Return [x, y] of the center of cell containing provided text 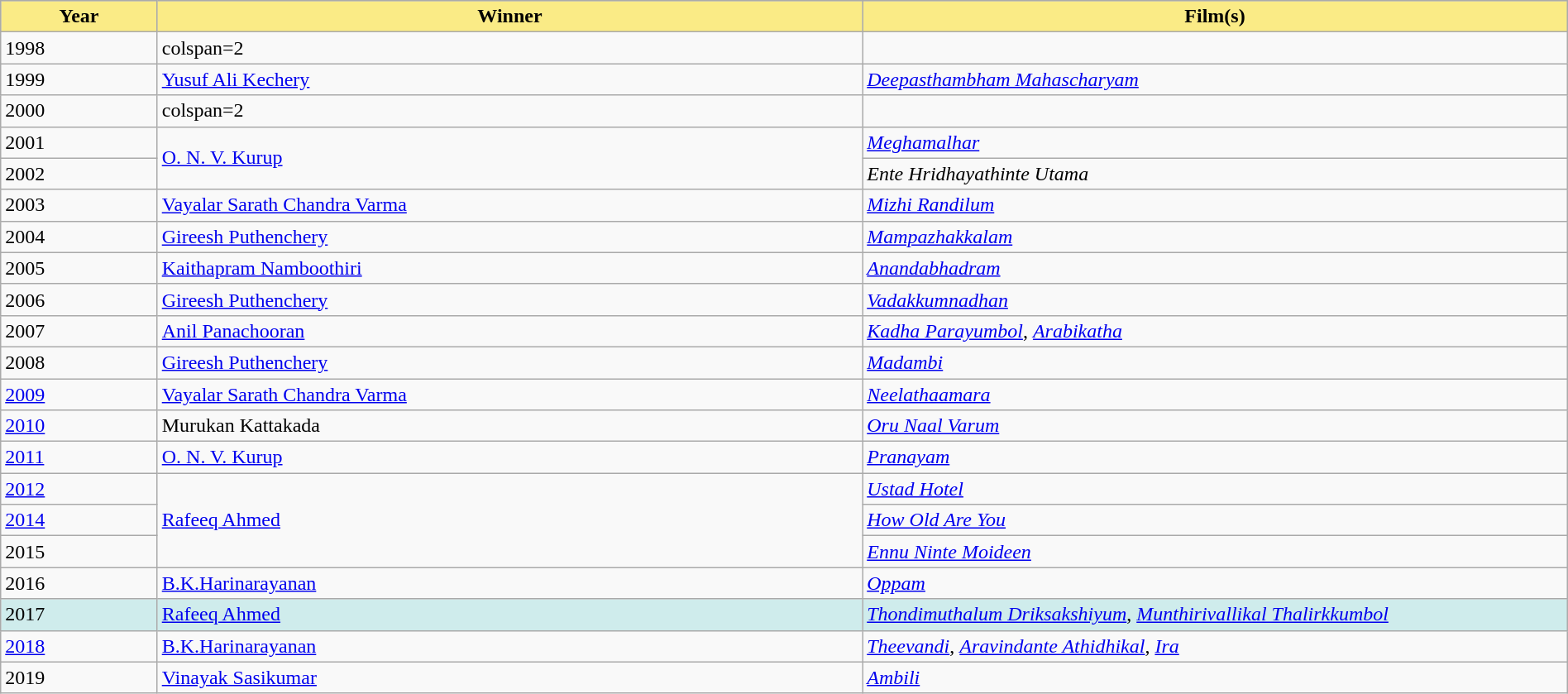
2014 [79, 520]
2008 [79, 362]
Anil Panachooran [509, 331]
Neelathaamara [1216, 395]
Pranayam [1216, 457]
Oppam [1216, 583]
2004 [79, 237]
Winner [509, 17]
2018 [79, 646]
Vinayak Sasikumar [509, 677]
2009 [79, 395]
Year [79, 17]
2010 [79, 426]
2015 [79, 552]
2007 [79, 331]
2002 [79, 174]
1998 [79, 48]
2017 [79, 615]
Ambili [1216, 677]
Ente Hridhayathinte Utama [1216, 174]
Anandabhadram [1216, 268]
Yusuf Ali Kechery [509, 79]
Theevandi, Aravindante Athidhikal, Ira [1216, 646]
Mizhi Randilum [1216, 205]
2000 [79, 111]
Oru Naal Varum [1216, 426]
2003 [79, 205]
Vadakkumnadhan [1216, 299]
Madambi [1216, 362]
1999 [79, 79]
2005 [79, 268]
Kaithapram Namboothiri [509, 268]
Ustad Hotel [1216, 489]
How Old Are You [1216, 520]
Meghamalhar [1216, 142]
Mampazhakkalam [1216, 237]
Deepasthambham Mahascharyam [1216, 79]
Film(s) [1216, 17]
2001 [79, 142]
2012 [79, 489]
2006 [79, 299]
2016 [79, 583]
Kadha Parayumbol, Arabikatha [1216, 331]
Ennu Ninte Moideen [1216, 552]
2019 [79, 677]
Murukan Kattakada [509, 426]
2011 [79, 457]
Thondimuthalum Driksakshiyum, Munthirivallikal Thalirkkumbol [1216, 615]
